Capture the cell that displays the provided text and extract its (X, Y) central coordinate. 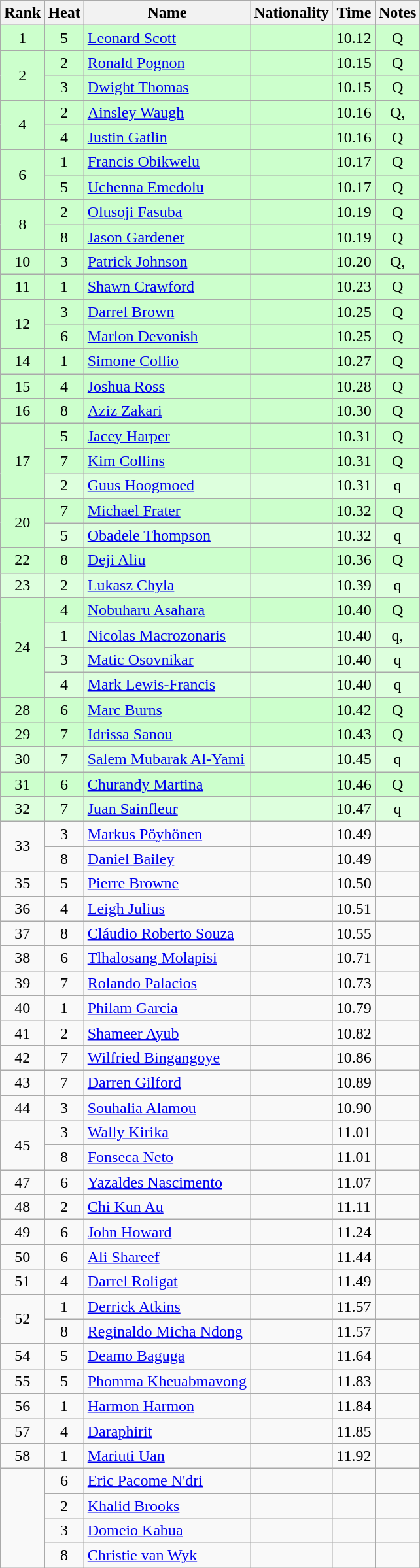
14 (22, 361)
Darren Gilford (167, 1082)
10.27 (353, 361)
36 (22, 909)
Shameer Ayub (167, 1033)
10.42 (353, 709)
Idrissa Sanou (167, 735)
Michael Frater (167, 510)
10.90 (353, 1108)
10.71 (353, 958)
35 (22, 884)
10.45 (353, 759)
Ainsley Waugh (167, 112)
Ali Shareef (167, 1257)
29 (22, 735)
Wilfried Bingangoye (167, 1058)
Daniel Bailey (167, 859)
10.36 (353, 560)
10.12 (353, 38)
Jason Gardener (167, 237)
20 (22, 523)
Ronald Pognon (167, 63)
11.49 (353, 1282)
Kim Collins (167, 461)
Patrick Johnson (167, 261)
Markus Pöyhönen (167, 834)
Churandy Martina (167, 784)
Deamo Baguga (167, 1356)
Mariuti Uan (167, 1456)
Francis Obikwelu (167, 162)
58 (22, 1456)
10.89 (353, 1082)
Eric Pacome N'dri (167, 1480)
10.50 (353, 884)
Notes (397, 13)
Daraphirit (167, 1431)
Philam Garcia (167, 1008)
17 (22, 461)
Reginaldo Micha Ndong (167, 1331)
Darrel Brown (167, 312)
11.92 (353, 1456)
Salem Mubarak Al-Yami (167, 759)
41 (22, 1033)
Time (353, 13)
Uchenna Emedolu (167, 187)
Lukasz Chyla (167, 585)
11.85 (353, 1431)
Heat (64, 13)
28 (22, 709)
15 (22, 386)
Harmon Harmon (167, 1406)
10.28 (353, 386)
Darrel Roligat (167, 1282)
11.83 (353, 1381)
Marlon Devonish (167, 337)
11.44 (353, 1257)
Name (167, 13)
10.47 (353, 809)
Guus Hoogmoed (167, 486)
Nobuharu Asahara (167, 610)
Deji Aliu (167, 560)
11.84 (353, 1406)
39 (22, 983)
47 (22, 1182)
Christie van Wyk (167, 1556)
51 (22, 1282)
31 (22, 784)
11.64 (353, 1356)
32 (22, 809)
Rank (22, 13)
Derrick Atkins (167, 1307)
Obadele Thompson (167, 535)
40 (22, 1008)
Yazaldes Nascimento (167, 1182)
52 (22, 1319)
45 (22, 1145)
Dwight Thomas (167, 88)
Chi Kun Au (167, 1207)
42 (22, 1058)
10.39 (353, 585)
Rolando Palacios (167, 983)
q, (397, 635)
10 (22, 261)
Joshua Ross (167, 386)
10.30 (353, 411)
Domeio Kabua (167, 1531)
38 (22, 958)
23 (22, 585)
10.20 (353, 261)
10.43 (353, 735)
55 (22, 1381)
10.46 (353, 784)
Khalid Brooks (167, 1505)
John Howard (167, 1232)
10.55 (353, 933)
Matic Osovnikar (167, 659)
Aziz Zakari (167, 411)
Tlhalosang Molapisi (167, 958)
33 (22, 846)
Phomma Kheuabmavong (167, 1381)
10.79 (353, 1008)
48 (22, 1207)
Pierre Browne (167, 884)
Nicolas Macrozonaris (167, 635)
30 (22, 759)
Mark Lewis-Francis (167, 684)
11.07 (353, 1182)
16 (22, 411)
10.73 (353, 983)
Shawn Crawford (167, 286)
22 (22, 560)
Marc Burns (167, 709)
10.82 (353, 1033)
37 (22, 933)
Leonard Scott (167, 38)
Juan Sainfleur (167, 809)
12 (22, 324)
Cláudio Roberto Souza (167, 933)
Fonseca Neto (167, 1158)
10.23 (353, 286)
11 (22, 286)
43 (22, 1082)
Leigh Julius (167, 909)
Nationality (292, 13)
Olusoji Fasuba (167, 212)
Jacey Harper (167, 436)
44 (22, 1108)
Wally Kirika (167, 1133)
Justin Gatlin (167, 137)
49 (22, 1232)
50 (22, 1257)
10.86 (353, 1058)
54 (22, 1356)
Simone Collio (167, 361)
11.11 (353, 1207)
56 (22, 1406)
11.24 (353, 1232)
10.51 (353, 909)
24 (22, 647)
57 (22, 1431)
Souhalia Alamou (167, 1108)
